From the cell containing the given text, extract its center point as (x, y) coordinate. 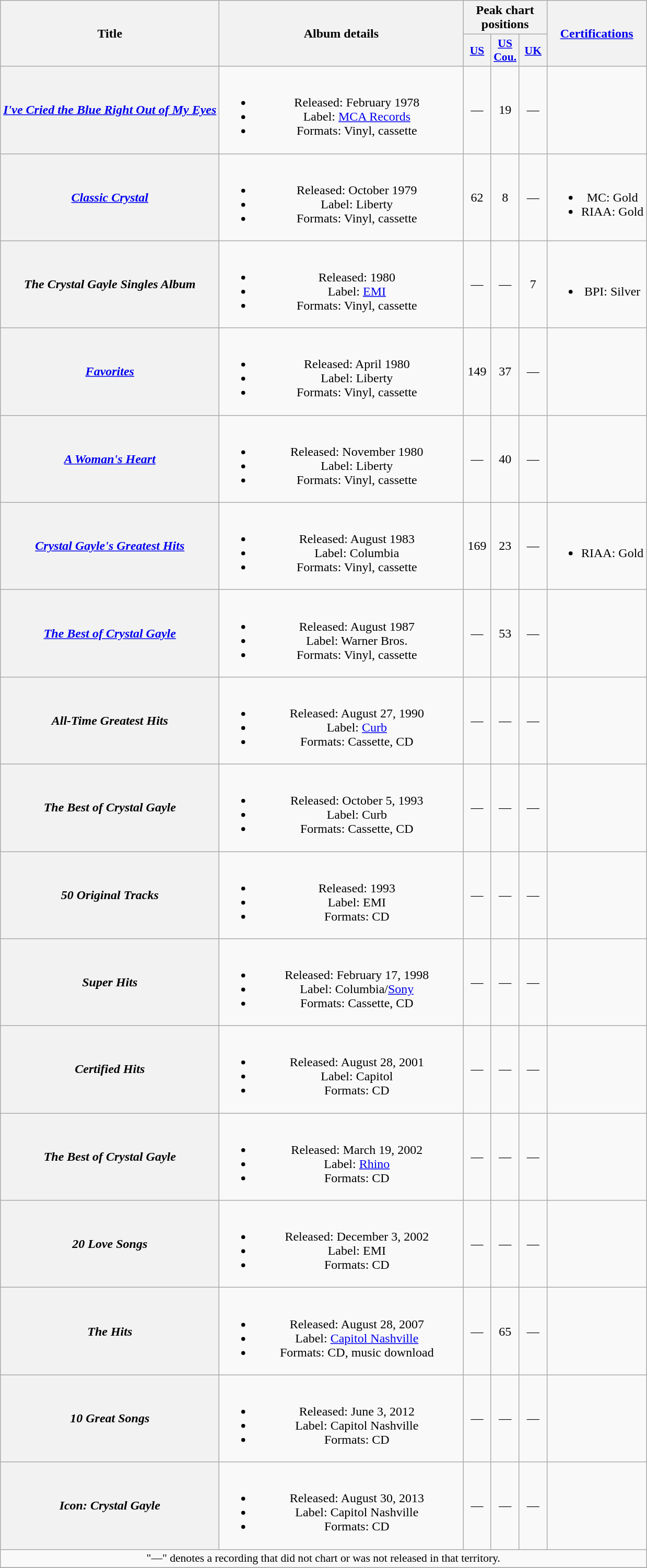
I've Cried the Blue Right Out of My Eyes (110, 110)
Crystal Gayle's Greatest Hits (110, 546)
Released: August 27, 1990Label: CurbFormats: Cassette, CD (342, 721)
149 (477, 372)
Released: June 3, 2012Label: Capitol NashvilleFormats: CD (342, 1418)
20 Love Songs (110, 1244)
7 (533, 284)
8 (505, 197)
RIAA: Gold (596, 546)
Icon: Crystal Gayle (110, 1506)
23 (505, 546)
"—" denotes a recording that did not chart or was not released in that territory. (324, 1559)
A Woman's Heart (110, 458)
All-Time Greatest Hits (110, 721)
Peak chart positions (505, 18)
Released: December 3, 2002Label: EMIFormats: CD (342, 1244)
Certifications (596, 33)
MC: GoldRIAA: Gold (596, 197)
BPI: Silver (596, 284)
The Hits (110, 1331)
Released: April 1980Label: LibertyFormats: Vinyl, cassette (342, 372)
The Crystal Gayle Singles Album (110, 284)
Released: August 28, 2007Label: Capitol NashvilleFormats: CD, music download (342, 1331)
169 (477, 546)
Released: 1980Label: EMIFormats: Vinyl, cassette (342, 284)
62 (477, 197)
Released: February 17, 1998Label: Columbia/SonyFormats: Cassette, CD (342, 983)
37 (505, 372)
53 (505, 633)
Released: August 28, 2001Label: CapitolFormats: CD (342, 1069)
10 Great Songs (110, 1418)
Super Hits (110, 983)
USCou. (505, 50)
19 (505, 110)
Favorites (110, 372)
Title (110, 33)
Released: 1993Label: EMIFormats: CD (342, 895)
Released: August 30, 2013Label: Capitol NashvilleFormats: CD (342, 1506)
50 Original Tracks (110, 895)
UK (533, 50)
US (477, 50)
Classic Crystal (110, 197)
40 (505, 458)
Released: August 1987Label: Warner Bros.Formats: Vinyl, cassette (342, 633)
Released: November 1980Label: LibertyFormats: Vinyl, cassette (342, 458)
65 (505, 1331)
Released: October 1979Label: LibertyFormats: Vinyl, cassette (342, 197)
Released: March 19, 2002Label: RhinoFormats: CD (342, 1157)
Certified Hits (110, 1069)
Released: October 5, 1993Label: CurbFormats: Cassette, CD (342, 807)
Released: August 1983Label: ColumbiaFormats: Vinyl, cassette (342, 546)
Released: February 1978Label: MCA RecordsFormats: Vinyl, cassette (342, 110)
Album details (342, 33)
